Detect which cell encompasses the target text, then output its [x, y] center coordinate. 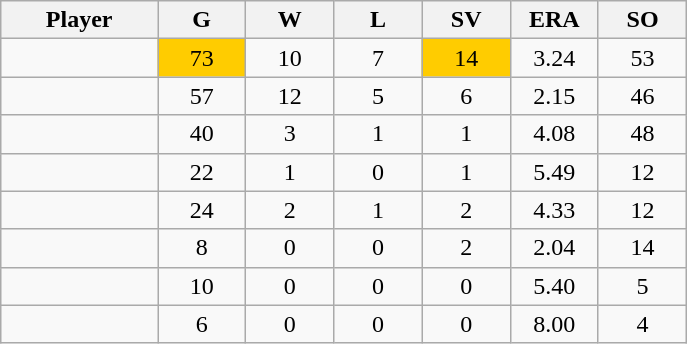
48 [642, 134]
7 [378, 58]
2.04 [554, 248]
4 [642, 324]
4.33 [554, 210]
G [202, 20]
22 [202, 172]
Player [80, 20]
40 [202, 134]
46 [642, 96]
2.15 [554, 96]
L [378, 20]
5.40 [554, 286]
24 [202, 210]
SO [642, 20]
3.24 [554, 58]
3 [290, 134]
5.49 [554, 172]
ERA [554, 20]
4.08 [554, 134]
8 [202, 248]
W [290, 20]
73 [202, 58]
57 [202, 96]
8.00 [554, 324]
53 [642, 58]
SV [466, 20]
